Extract the [x, y] coordinate from the center of the cell holding the provided text.  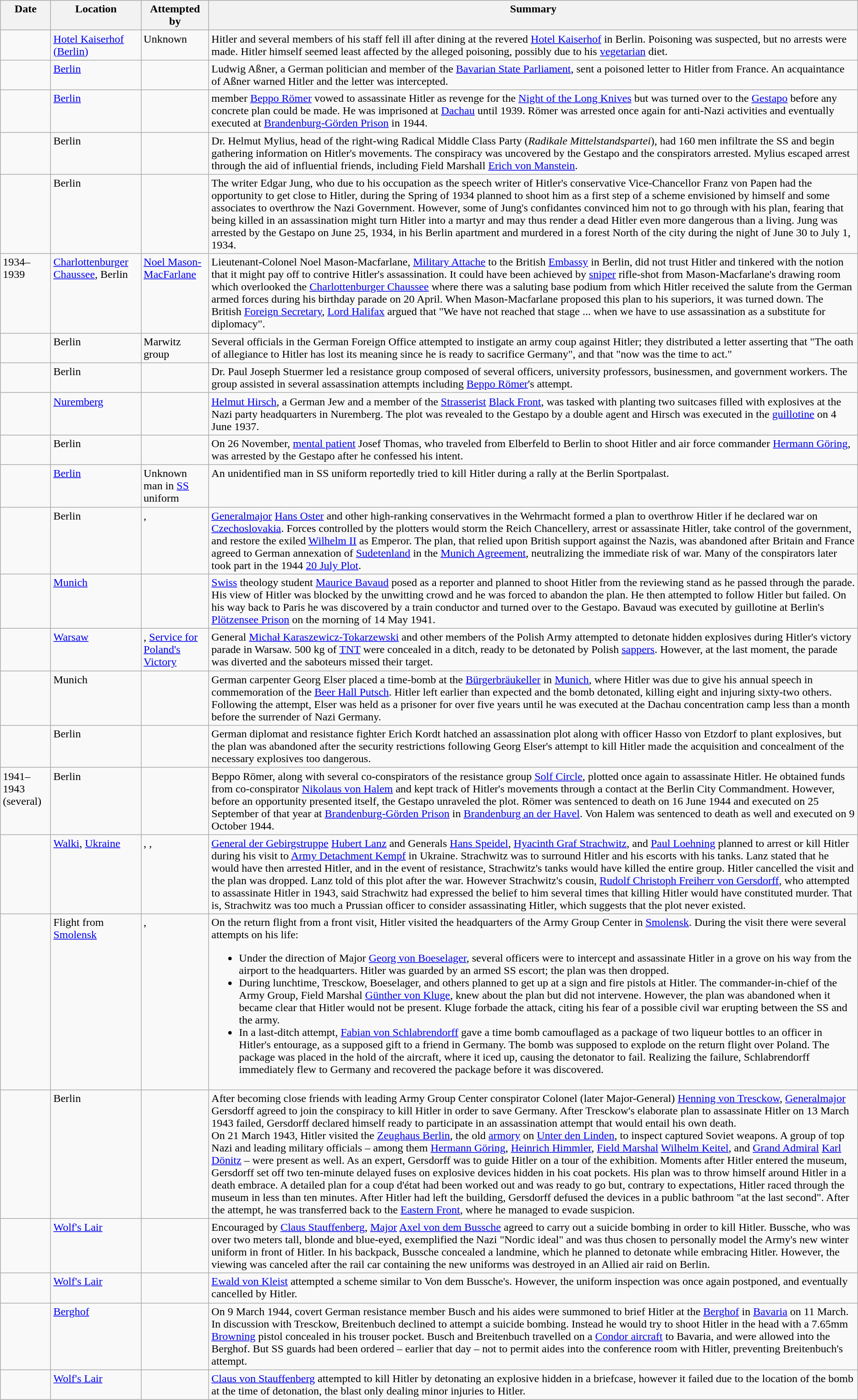
Noel Mason-MacFarlane [175, 293]
Warsaw [96, 650]
Nuremberg [96, 414]
Flight from Smolensk [96, 1002]
Summary [533, 16]
1934–1939 [26, 293]
, , [175, 874]
, Service for Poland's Victory [175, 650]
Date [26, 16]
Walki, Ukraine [96, 874]
Marwitz group [175, 348]
Location [96, 16]
An unidentified man in SS uniform reportedly tried to kill Hitler during a rally at the Berlin Sportpalast. [533, 486]
Charlottenburger Chaussee, Berlin [96, 293]
1941–1943 (several) [26, 801]
Unknown man in SS uniform [175, 486]
Berghof [96, 1336]
Unknown [175, 45]
Hotel Kaiserhof (Berlin) [96, 45]
Attempted by [175, 16]
